From the cell containing the given text, extract its center point as [x, y] coordinate. 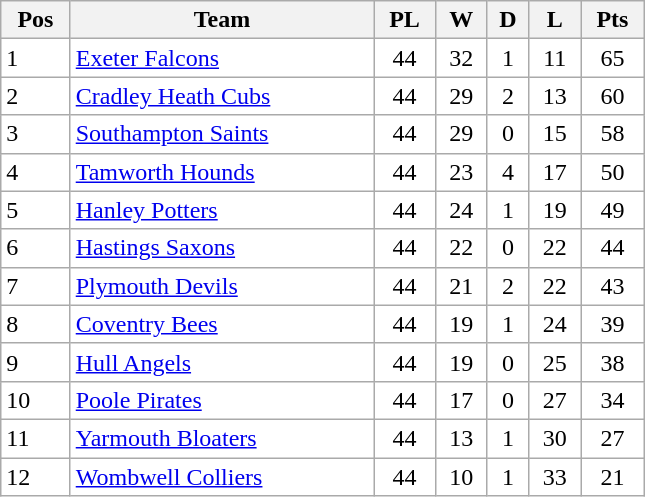
Poole Pirates [222, 400]
25 [555, 362]
Southampton Saints [222, 134]
49 [613, 210]
3 [36, 134]
W [461, 20]
60 [613, 96]
Coventry Bees [222, 324]
PL [405, 20]
38 [613, 362]
33 [555, 477]
39 [613, 324]
Hull Angels [222, 362]
Plymouth Devils [222, 286]
23 [461, 172]
30 [555, 438]
5 [36, 210]
9 [36, 362]
Exeter Falcons [222, 58]
Hanley Potters [222, 210]
Pts [613, 20]
Wombwell Colliers [222, 477]
Tamworth Hounds [222, 172]
Hastings Saxons [222, 248]
L [555, 20]
Pos [36, 20]
8 [36, 324]
7 [36, 286]
Yarmouth Bloaters [222, 438]
32 [461, 58]
50 [613, 172]
Cradley Heath Cubs [222, 96]
12 [36, 477]
65 [613, 58]
6 [36, 248]
Team [222, 20]
43 [613, 286]
D [508, 20]
15 [555, 134]
58 [613, 134]
34 [613, 400]
